Determine the [x, y] coordinate at the center of the cell enclosing the given text.  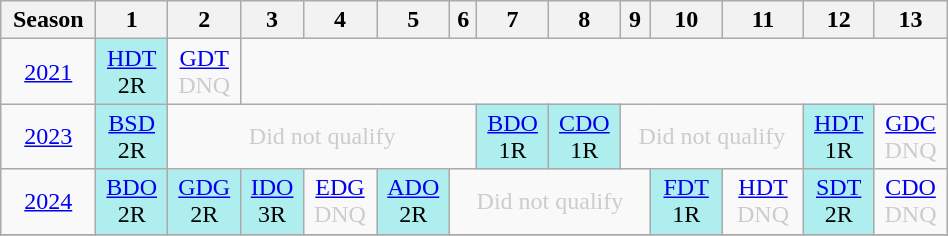
5 [414, 20]
CDO1R [584, 136]
11 [762, 20]
HDT2R [132, 72]
2 [204, 20]
10 [686, 20]
3 [272, 20]
1 [132, 20]
BDO2R [132, 202]
7 [513, 20]
ADO2R [414, 202]
GDTDNQ [204, 72]
GDG2R [204, 202]
2021 [48, 72]
12 [839, 20]
BSD2R [132, 136]
GDCDNQ [910, 136]
EDGDNQ [340, 202]
13 [910, 20]
2024 [48, 202]
HDTDNQ [762, 202]
8 [584, 20]
Season [48, 20]
SDT2R [839, 202]
IDO3R [272, 202]
CDODNQ [910, 202]
6 [464, 20]
2023 [48, 136]
4 [340, 20]
9 [635, 20]
FDT1R [686, 202]
HDT1R [839, 136]
BDO1R [513, 136]
